Return the [x, y] coordinate for the center point of the cell that contains the specified text.  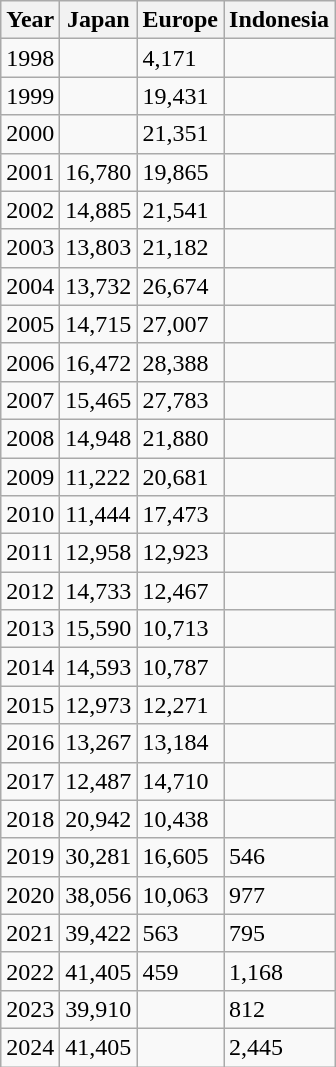
2023 [30, 1009]
546 [280, 857]
39,422 [98, 933]
11,444 [98, 515]
28,388 [180, 362]
2002 [30, 210]
20,681 [180, 477]
Indonesia [280, 20]
2024 [30, 1047]
1,168 [280, 971]
11,222 [98, 477]
2008 [30, 438]
14,593 [98, 667]
21,880 [180, 438]
2016 [30, 743]
13,267 [98, 743]
2000 [30, 134]
14,733 [98, 591]
812 [280, 1009]
2006 [30, 362]
21,182 [180, 248]
563 [180, 933]
2,445 [280, 1047]
13,184 [180, 743]
15,590 [98, 629]
12,958 [98, 553]
2014 [30, 667]
12,467 [180, 591]
20,942 [98, 819]
27,783 [180, 400]
2017 [30, 781]
1999 [30, 96]
14,948 [98, 438]
2022 [30, 971]
16,605 [180, 857]
30,281 [98, 857]
15,465 [98, 400]
2003 [30, 248]
Europe [180, 20]
2013 [30, 629]
26,674 [180, 286]
16,780 [98, 172]
12,973 [98, 705]
2019 [30, 857]
27,007 [180, 324]
10,787 [180, 667]
10,063 [180, 895]
13,803 [98, 248]
21,541 [180, 210]
21,351 [180, 134]
39,910 [98, 1009]
977 [280, 895]
10,713 [180, 629]
19,865 [180, 172]
2004 [30, 286]
2018 [30, 819]
16,472 [98, 362]
2007 [30, 400]
14,710 [180, 781]
10,438 [180, 819]
1998 [30, 58]
4,171 [180, 58]
2010 [30, 515]
14,715 [98, 324]
2005 [30, 324]
459 [180, 971]
2015 [30, 705]
14,885 [98, 210]
12,271 [180, 705]
795 [280, 933]
Japan [98, 20]
13,732 [98, 286]
2020 [30, 895]
2009 [30, 477]
12,923 [180, 553]
38,056 [98, 895]
Year [30, 20]
12,487 [98, 781]
2012 [30, 591]
19,431 [180, 96]
2021 [30, 933]
2011 [30, 553]
17,473 [180, 515]
2001 [30, 172]
